Search for the cell housing the specified text and yield its (X, Y) center coordinate. 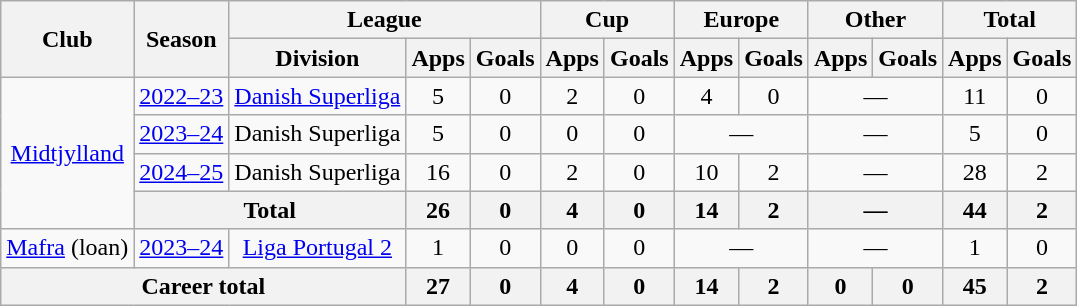
Club (68, 39)
Cup (607, 20)
Europe (741, 20)
League (384, 20)
Season (182, 39)
Mafra (loan) (68, 248)
45 (975, 286)
11 (975, 96)
28 (975, 172)
2022–23 (182, 96)
Career total (204, 286)
2024–25 (182, 172)
Liga Portugal 2 (318, 248)
Division (318, 58)
10 (706, 172)
27 (438, 286)
44 (975, 210)
Other (875, 20)
16 (438, 172)
Midtjylland (68, 153)
26 (438, 210)
